Capture the cell that displays the provided text and extract its (x, y) central coordinate. 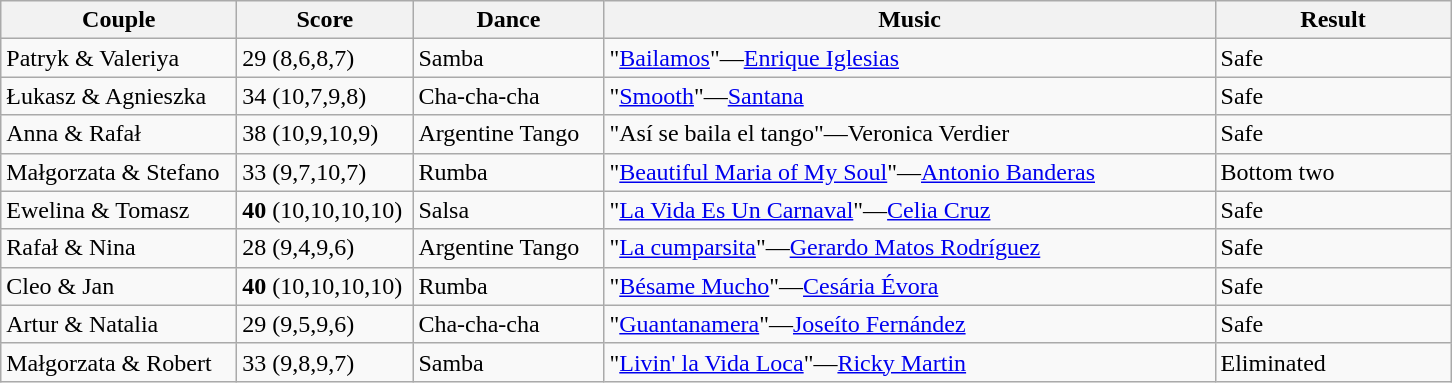
Małgorzata & Robert (119, 362)
Cleo & Jan (119, 286)
"La cumparsita"—Gerardo Matos Rodríguez (910, 248)
Małgorzata & Stefano (119, 172)
Ewelina & Tomasz (119, 210)
"La Vida Es Un Carnaval"—Celia Cruz (910, 210)
"Guantanamera"—Joseíto Fernández (910, 324)
"Beautiful Maria of My Soul"—Antonio Banderas (910, 172)
"Livin' la Vida Loca"—Ricky Martin (910, 362)
Music (910, 20)
Couple (119, 20)
Anna & Rafał (119, 134)
28 (9,4,9,6) (325, 248)
Bottom two (1333, 172)
34 (10,7,9,8) (325, 96)
"Bailamos"—Enrique Iglesias (910, 58)
38 (10,9,10,9) (325, 134)
"Bésame Mucho"—Cesária Évora (910, 286)
29 (9,5,9,6) (325, 324)
29 (8,6,8,7) (325, 58)
Rafał & Nina (119, 248)
"Smooth"—Santana (910, 96)
Łukasz & Agnieszka (119, 96)
Artur & Natalia (119, 324)
Salsa (508, 210)
Dance (508, 20)
Score (325, 20)
Result (1333, 20)
Eliminated (1333, 362)
Patryk & Valeriya (119, 58)
33 (9,7,10,7) (325, 172)
33 (9,8,9,7) (325, 362)
"Así se baila el tango"—Veronica Verdier (910, 134)
